Search for the cell housing the specified text and yield its (x, y) center coordinate. 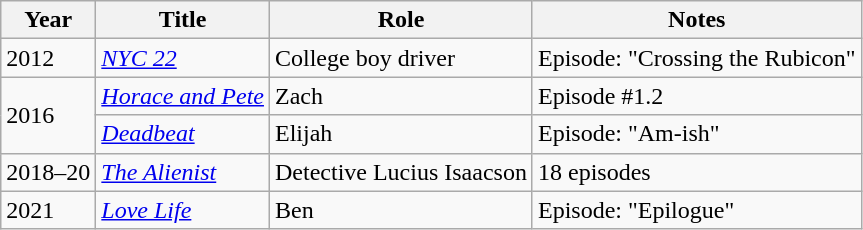
Detective Lucius Isaacson (400, 172)
NYC 22 (183, 58)
College boy driver (400, 58)
Title (183, 20)
The Alienist (183, 172)
Episode: "Crossing the Rubicon" (696, 58)
Episode: "Am-ish" (696, 134)
Horace and Pete (183, 96)
2012 (48, 58)
Episode: "Epilogue" (696, 210)
Notes (696, 20)
Year (48, 20)
2021 (48, 210)
Zach (400, 96)
Ben (400, 210)
Love Life (183, 210)
2016 (48, 115)
Role (400, 20)
Deadbeat (183, 134)
Episode #1.2 (696, 96)
2018–20 (48, 172)
18 episodes (696, 172)
Elijah (400, 134)
